Search for the cell housing the specified text and yield its [X, Y] center coordinate. 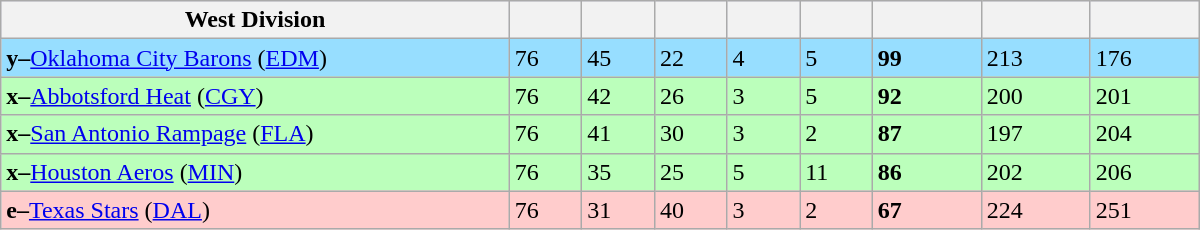
31 [618, 210]
y–Oklahoma City Barons (EDM) [255, 58]
41 [618, 134]
x–Abbotsford Heat (CGY) [255, 96]
176 [1144, 58]
197 [1036, 134]
200 [1036, 96]
201 [1144, 96]
45 [618, 58]
206 [1144, 172]
40 [690, 210]
West Division [255, 20]
251 [1144, 210]
25 [690, 172]
4 [764, 58]
x–San Antonio Rampage (FLA) [255, 134]
202 [1036, 172]
42 [618, 96]
35 [618, 172]
67 [926, 210]
30 [690, 134]
e–Texas Stars (DAL) [255, 210]
86 [926, 172]
11 [836, 172]
99 [926, 58]
22 [690, 58]
204 [1144, 134]
213 [1036, 58]
87 [926, 134]
92 [926, 96]
224 [1036, 210]
x–Houston Aeros (MIN) [255, 172]
26 [690, 96]
